Determine the [x, y] coordinate at the center of the cell enclosing the given text.  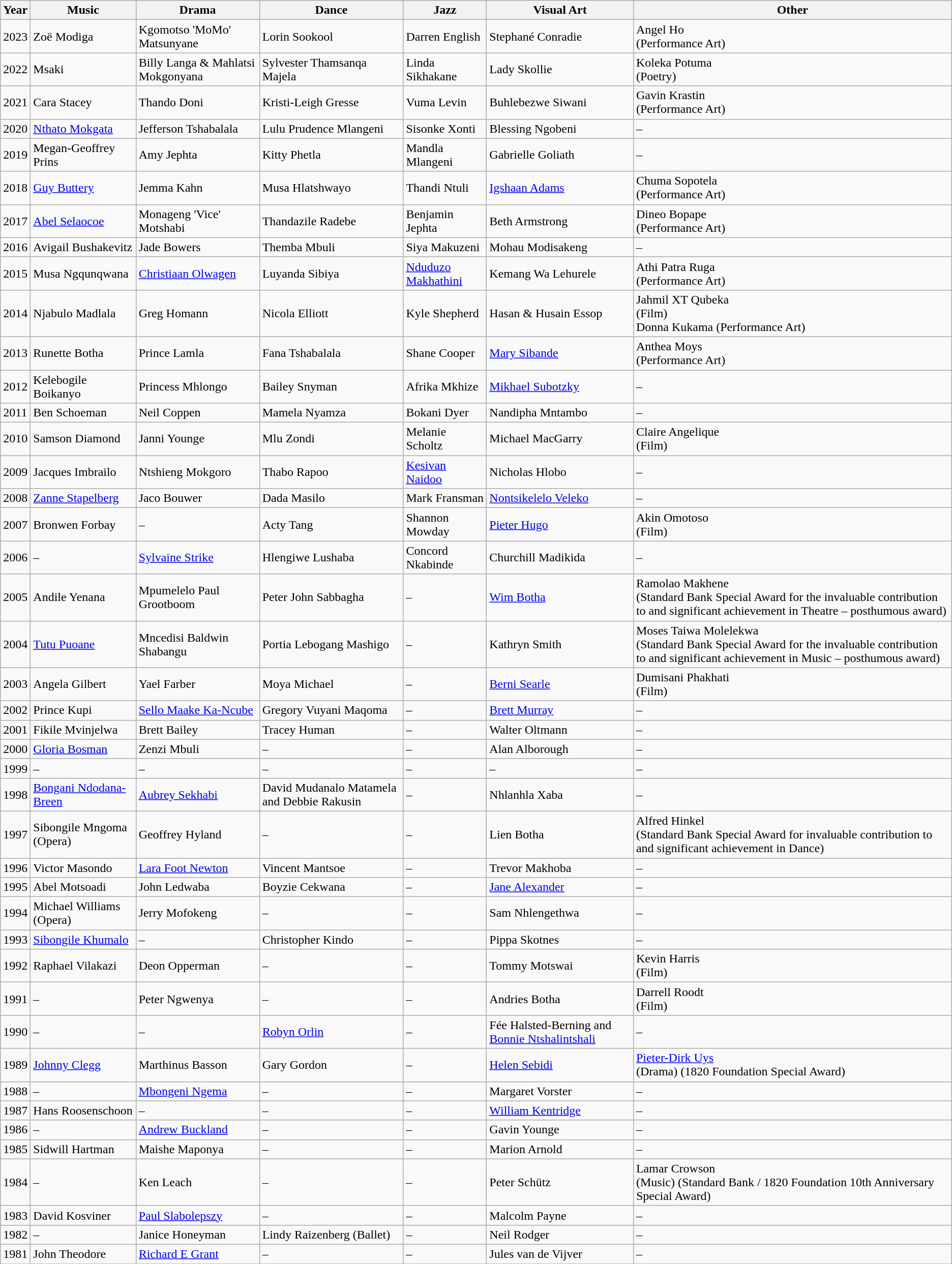
Lien Botha [560, 834]
Alan Alborough [560, 749]
Gary Gordon [332, 1065]
Walter Oltmann [560, 730]
Jerry Mofokeng [197, 913]
Sisonke Xonti [445, 129]
Drama [197, 10]
Year [15, 10]
Other [792, 10]
Peter John Sabbagha [332, 597]
Janni Younge [197, 439]
Jaco Bouwer [197, 498]
Maishe Maponya [197, 1149]
Ramolao Makhene(Standard Bank Special Award for the invaluable contribution to and significant achievement in Theatre – posthumous award) [792, 597]
Michael Williams (Opera) [83, 913]
Sidwill Hartman [83, 1149]
John Ledwaba [197, 887]
Msaki [83, 69]
Benjamin Jephta [445, 221]
Monageng 'Vice' Motshabi [197, 221]
Gregory Vuyani Maqoma [332, 710]
Mncedisi Baldwin Shabangu [197, 644]
Zanne Stapelberg [83, 498]
William Kentridge [560, 1110]
Fikile Mvinjelwa [83, 730]
Jacques Imbrailo [83, 472]
Darrell Roodt(Film) [792, 999]
2004 [15, 644]
1993 [15, 940]
2023 [15, 37]
Buhlebezwe Siwani [560, 103]
Nandipha Mntambo [560, 413]
Janice Honeyman [197, 1235]
Concord Nkabinde [445, 557]
Sibongile Mngoma (Opera) [83, 834]
Abel Selaocoe [83, 221]
Themba Mbuli [332, 247]
Christiaan Olwagen [197, 274]
Prince Kupi [83, 710]
Sylvester Thamsanqa Majela [332, 69]
2010 [15, 439]
Athi Patra Ruga(Performance Art) [792, 274]
Pieter Hugo [560, 525]
Malcolm Payne [560, 1215]
Peter Ngwenya [197, 999]
Aubrey Sekhabi [197, 794]
Shannon Mowday [445, 525]
Claire Angelique(Film) [792, 439]
Victor Masondo [83, 868]
David Mudanalo Matamela and Debbie Rakusin [332, 794]
2005 [15, 597]
Jefferson Tshabalala [197, 129]
Marion Arnold [560, 1149]
Zenzi Mbuli [197, 749]
Amy Jephta [197, 155]
2003 [15, 684]
1989 [15, 1065]
Kathryn Smith [560, 644]
Raphael Vilakazi [83, 966]
Robyn Orlin [332, 1032]
Hlengiwe Lushaba [332, 557]
2008 [15, 498]
1990 [15, 1032]
Mandla Mlangeni [445, 155]
Jemma Kahn [197, 188]
Luyanda Sibiya [332, 274]
Angel Ho(Performance Art) [792, 37]
Nicholas Hlobo [560, 472]
Thandi Ntuli [445, 188]
Thandazile Radebe [332, 221]
Mlu Zondi [332, 439]
David Kosviner [83, 1215]
1983 [15, 1215]
2011 [15, 413]
Andries Botha [560, 999]
1994 [15, 913]
Dumisani Phakhati(Film) [792, 684]
Guy Buttery [83, 188]
Gavin Younge [560, 1130]
2016 [15, 247]
Thabo Rapoo [332, 472]
Melanie Scholtz [445, 439]
2009 [15, 472]
1995 [15, 887]
1999 [15, 768]
Gabrielle Goliath [560, 155]
Marthinus Basson [197, 1065]
Music [83, 10]
2000 [15, 749]
Kitty Phetla [332, 155]
Njabulo Madlala [83, 313]
Lady Skollie [560, 69]
Tommy Motswai [560, 966]
2007 [15, 525]
Linda Sikhakane [445, 69]
1984 [15, 1182]
Lorin Sookool [332, 37]
Runette Botha [83, 353]
Darren English [445, 37]
Margaret Vorster [560, 1091]
Michael MacGarry [560, 439]
Nhlanhla Xaba [560, 794]
2017 [15, 221]
Vuma Levin [445, 103]
Greg Homann [197, 313]
Zoë Modiga [83, 37]
1996 [15, 868]
Paul Slabolepszy [197, 1215]
Musa Hlatshwayo [332, 188]
2018 [15, 188]
Nicola Elliott [332, 313]
Dineo Bopape(Performance Art) [792, 221]
Megan-Geoffrey Prins [83, 155]
Churchill Madikida [560, 557]
Geoffrey Hyland [197, 834]
Siya Makuzeni [445, 247]
Beth Armstrong [560, 221]
Samson Diamond [83, 439]
1986 [15, 1130]
Billy Langa & Mahlatsi Mokgonyana [197, 69]
Moya Michael [332, 684]
Avigail Bushakevitz [83, 247]
Abel Motsoadi [83, 887]
Fana Tshabalala [332, 353]
Kevin Harris(Film) [792, 966]
Andrew Buckland [197, 1130]
Akin Omotoso(Film) [792, 525]
Bongani Ndodana-Breen [83, 794]
Lindy Raizenberg (Ballet) [332, 1235]
Anthea Moys(Performance Art) [792, 353]
2020 [15, 129]
Angela Gilbert [83, 684]
Nduduzo Makhathini [445, 274]
Ntshieng Mokgoro [197, 472]
Tutu Puoane [83, 644]
Kemang Wa Lehurele [560, 274]
Tracey Human [332, 730]
Dance [332, 10]
Lamar Crowson(Music) (Standard Bank / 1820 Foundation 10th Anniversary Special Award) [792, 1182]
Portia Lebogang Mashigo [332, 644]
Mikhael Subotzky [560, 386]
1997 [15, 834]
Musa Ngqunqwana [83, 274]
1998 [15, 794]
Brett Bailey [197, 730]
Alfred Hinkel(Standard Bank Special Award for invaluable contribution to and significant achievement in Dance) [792, 834]
Kyle Shepherd [445, 313]
Kelebogile Boikanyo [83, 386]
Johnny Clegg [83, 1065]
Neil Rodger [560, 1235]
Bailey Snyman [332, 386]
2002 [15, 710]
Gavin Krastin(Performance Art) [792, 103]
Shane Cooper [445, 353]
2001 [15, 730]
Bokani Dyer [445, 413]
John Theodore [83, 1254]
Andile Yenana [83, 597]
Princess Mhlongo [197, 386]
Sylvaine Strike [197, 557]
Neil Coppen [197, 413]
Mamela Nyamza [332, 413]
2012 [15, 386]
Moses Taiwa Molelekwa(Standard Bank Special Award for the invaluable contribution to and significant achievement in Music – posthumous award) [792, 644]
Jazz [445, 10]
2014 [15, 313]
Hans Roosenschoon [83, 1110]
Acty Tang [332, 525]
Christopher Kindo [332, 940]
Yael Farber [197, 684]
1988 [15, 1091]
Kgomotso 'MoMo' Matsunyane [197, 37]
Blessing Ngobeni [560, 129]
Trevor Makhoba [560, 868]
1992 [15, 966]
Kesivan Naidoo [445, 472]
1985 [15, 1149]
Vincent Mantsoe [332, 868]
1981 [15, 1254]
Jahmil XT Qubeka(Film) Donna Kukama (Performance Art) [792, 313]
2013 [15, 353]
Richard E Grant [197, 1254]
Jade Bowers [197, 247]
Kristi-Leigh Gresse [332, 103]
Koleka Potuma(Poetry) [792, 69]
2006 [15, 557]
Sam Nhlengethwa [560, 913]
2015 [15, 274]
Peter Schütz [560, 1182]
Mpumelelo Paul Grootboom [197, 597]
Stephané Conradie [560, 37]
Helen Sebidi [560, 1065]
1987 [15, 1110]
Lara Foot Newton [197, 868]
Deon Opperman [197, 966]
Sibongile Khumalo [83, 940]
Nthato Mokgata [83, 129]
Berni Searle [560, 684]
Ken Leach [197, 1182]
Pieter-Dirk Uys(Drama) (1820 Foundation Special Award) [792, 1065]
Wim Botha [560, 597]
Igshaan Adams [560, 188]
Visual Art [560, 10]
Mbongeni Ngema [197, 1091]
Brett Murray [560, 710]
Dada Masilo [332, 498]
Ben Schoeman [83, 413]
Cara Stacey [83, 103]
Boyzie Cekwana [332, 887]
Prince Lamla [197, 353]
Jules van de Vijver [560, 1254]
2022 [15, 69]
Sello Maake Ka-Ncube [197, 710]
Mohau Modisakeng [560, 247]
Mark Fransman [445, 498]
Pippa Skotnes [560, 940]
Fée Halsted-Berning and Bonnie Ntshalintshali [560, 1032]
2021 [15, 103]
2019 [15, 155]
Hasan & Husain Essop [560, 313]
Afrika Mkhize [445, 386]
Nontsikelelo Veleko [560, 498]
Lulu Prudence Mlangeni [332, 129]
Jane Alexander [560, 887]
Chuma Sopotela(Performance Art) [792, 188]
Bronwen Forbay [83, 525]
Mary Sibande [560, 353]
1991 [15, 999]
Gloria Bosman [83, 749]
1982 [15, 1235]
Thando Doni [197, 103]
